From the cell containing the given text, extract its center point as [X, Y] coordinate. 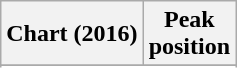
Chart (2016) [72, 34]
Peakposition [189, 34]
